Identify which cell holds the provided text, then report its (X, Y) central coordinate. 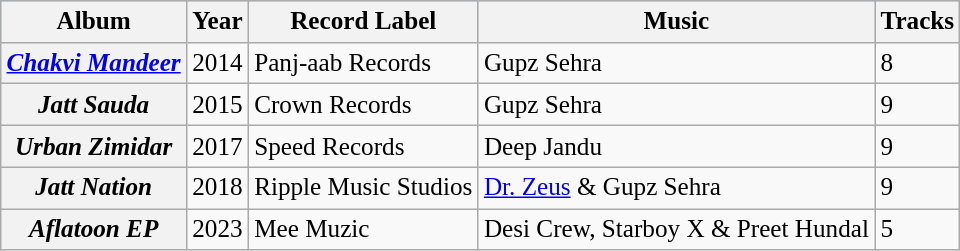
Jatt Sauda (94, 105)
Record Label (363, 22)
Deep Jandu (676, 146)
5 (918, 229)
Year (217, 22)
Aflatoon EP (94, 229)
Dr. Zeus & Gupz Sehra (676, 188)
2014 (217, 63)
8 (918, 63)
Crown Records (363, 105)
2018 (217, 188)
Album (94, 22)
Urban Zimidar (94, 146)
Ripple Music Studios (363, 188)
2023 (217, 229)
Speed Records (363, 146)
Mee Muzic (363, 229)
Chakvi Mandeer (94, 63)
2015 (217, 105)
Desi Crew, Starboy X & Preet Hundal (676, 229)
2017 (217, 146)
Jatt Nation (94, 188)
Tracks (918, 22)
Panj-aab Records (363, 63)
Music (676, 22)
